Pinpoint the cell where the given text exists, returning its [X, Y] midpoint coordinate. 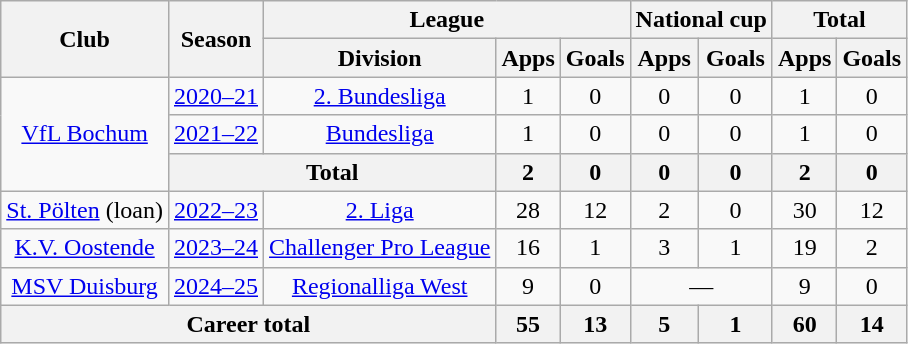
Season [216, 39]
2020–21 [216, 96]
VfL Bochum [85, 134]
Club [85, 39]
5 [664, 324]
55 [528, 324]
— [701, 286]
13 [595, 324]
Career total [248, 324]
2023–24 [216, 248]
2024–25 [216, 286]
3 [664, 248]
Challenger Pro League [380, 248]
60 [804, 324]
Division [380, 58]
16 [528, 248]
K.V. Oostende [85, 248]
2021–22 [216, 134]
National cup [701, 20]
Regionalliga West [380, 286]
MSV Duisburg [85, 286]
2. Liga [380, 210]
St. Pölten (loan) [85, 210]
2022–23 [216, 210]
28 [528, 210]
19 [804, 248]
League [447, 20]
30 [804, 210]
14 [872, 324]
2. Bundesliga [380, 96]
Bundesliga [380, 134]
